Provide the [x, y] coordinate of the cell's center where the given text is located.  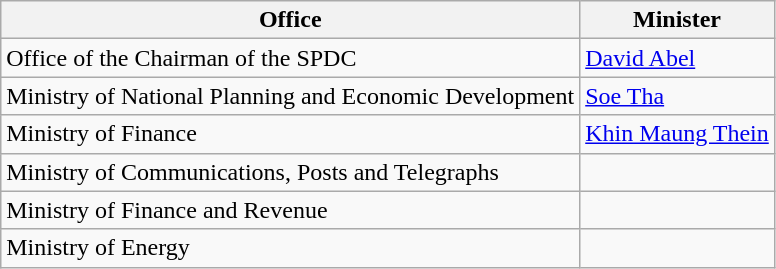
Office [290, 20]
David Abel [678, 58]
Ministry of Finance [290, 134]
Ministry of National Planning and Economic Development [290, 96]
Soe Tha [678, 96]
Office of the Chairman of the SPDC [290, 58]
Ministry of Energy [290, 248]
Ministry of Communications, Posts and Telegraphs [290, 172]
Ministry of Finance and Revenue [290, 210]
Khin Maung Thein [678, 134]
Minister [678, 20]
